Scan for the cell matching the given text and deliver its (X, Y) coordinate at center. 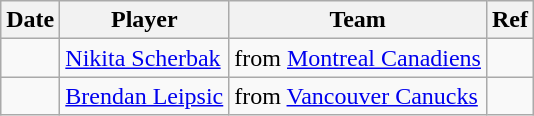
Nikita Scherbak (144, 58)
Player (144, 20)
from Montreal Canadiens (358, 58)
Date (30, 20)
from Vancouver Canucks (358, 96)
Brendan Leipsic (144, 96)
Ref (510, 20)
Team (358, 20)
